Return [X, Y] of the center of cell containing provided text 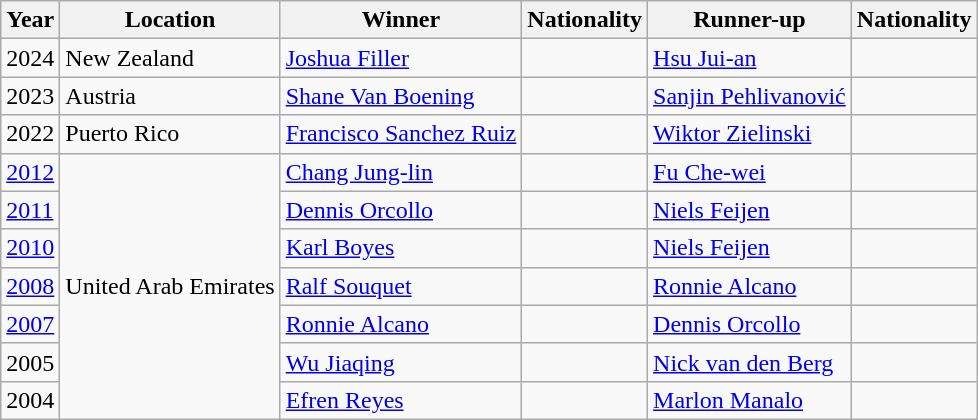
Nick van den Berg [750, 362]
Winner [401, 20]
New Zealand [170, 58]
2010 [30, 248]
Joshua Filler [401, 58]
Sanjin Pehlivanović [750, 96]
2007 [30, 324]
2008 [30, 286]
Marlon Manalo [750, 400]
2023 [30, 96]
Fu Che-wei [750, 172]
2005 [30, 362]
2011 [30, 210]
Shane Van Boening [401, 96]
Location [170, 20]
Efren Reyes [401, 400]
Francisco Sanchez Ruiz [401, 134]
Austria [170, 96]
Wiktor Zielinski [750, 134]
2012 [30, 172]
Puerto Rico [170, 134]
Year [30, 20]
Ralf Souquet [401, 286]
United Arab Emirates [170, 286]
2022 [30, 134]
Karl Boyes [401, 248]
Runner-up [750, 20]
Wu Jiaqing [401, 362]
Chang Jung-lin [401, 172]
2024 [30, 58]
Hsu Jui-an [750, 58]
2004 [30, 400]
